Identify which cell holds the provided text, then report its (x, y) central coordinate. 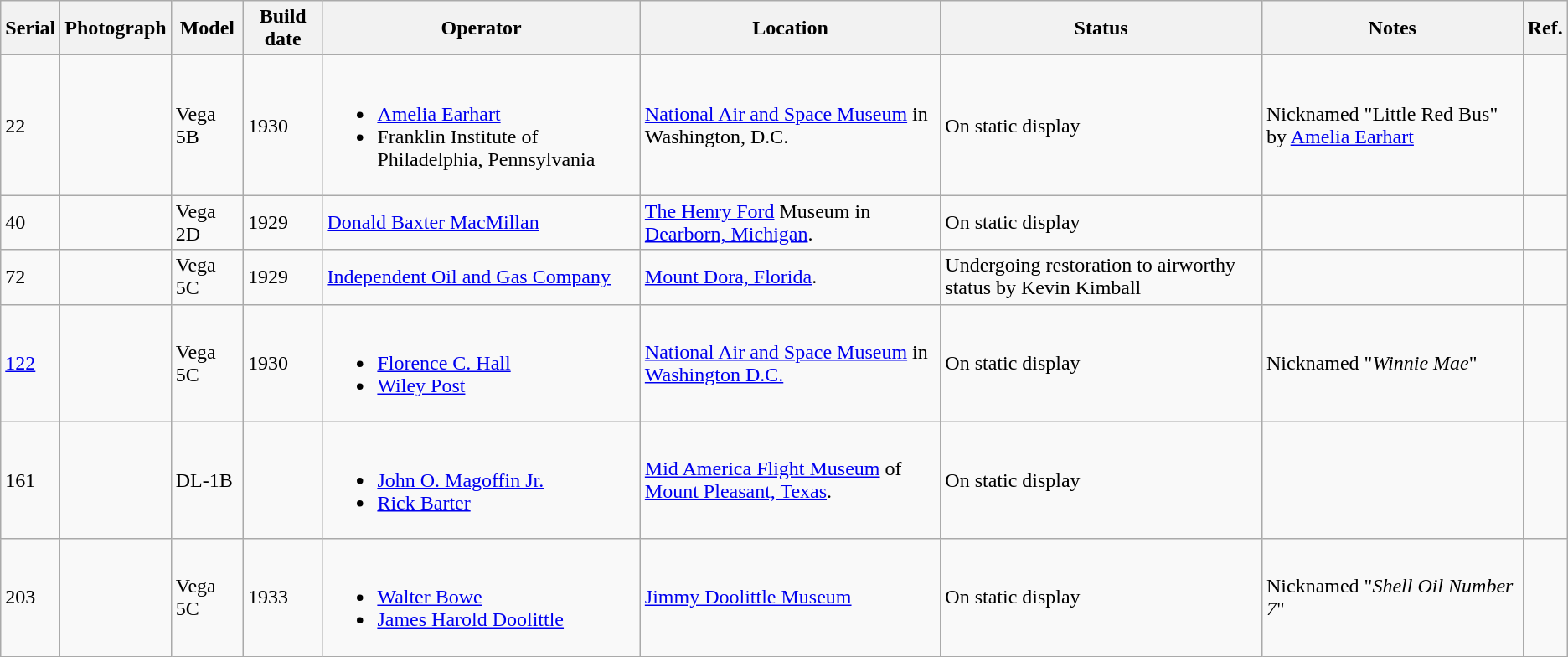
John O. Magoffin Jr.Rick Barter (481, 480)
22 (30, 126)
Amelia EarhartFranklin Institute of Philadelphia, Pennsylvania (481, 126)
Walter BoweJames Harold Doolittle (481, 598)
Nicknamed "Shell Oil Number 7" (1392, 598)
Operator (481, 28)
Mount Dora, Florida. (790, 277)
Nicknamed "Little Red Bus" by Amelia Earhart (1392, 126)
122 (30, 363)
Build date (282, 28)
72 (30, 277)
DL-1B (207, 480)
Status (1101, 28)
Nicknamed "Winnie Mae" (1392, 363)
Ref. (1545, 28)
40 (30, 223)
Donald Baxter MacMillan (481, 223)
Serial (30, 28)
203 (30, 598)
Mid America Flight Museum of Mount Pleasant, Texas. (790, 480)
Vega 5B (207, 126)
Notes (1392, 28)
National Air and Space Museum in Washington, D.C. (790, 126)
The Henry Ford Museum in Dearborn, Michigan. (790, 223)
Independent Oil and Gas Company (481, 277)
Vega 2D (207, 223)
Jimmy Doolittle Museum (790, 598)
Model (207, 28)
161 (30, 480)
Florence C. HallWiley Post (481, 363)
1933 (282, 598)
National Air and Space Museum in Washington D.C. (790, 363)
Undergoing restoration to airworthy status by Kevin Kimball (1101, 277)
Photograph (116, 28)
Location (790, 28)
